Capture the cell that displays the provided text and extract its (x, y) central coordinate. 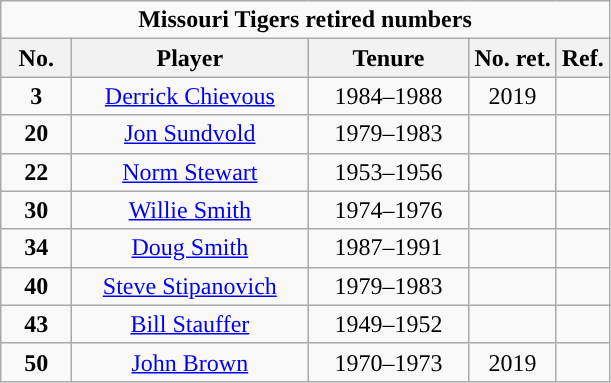
1970–1973 (388, 362)
1953–1956 (388, 172)
Jon Sundvold (190, 134)
Willie Smith (190, 210)
40 (36, 286)
34 (36, 248)
Missouri Tigers retired numbers (305, 20)
Player (190, 58)
1974–1976 (388, 210)
20 (36, 134)
Tenure (388, 58)
John Brown (190, 362)
30 (36, 210)
Norm Stewart (190, 172)
No. ret. (512, 58)
3 (36, 96)
22 (36, 172)
50 (36, 362)
Bill Stauffer (190, 324)
1949–1952 (388, 324)
Steve Stipanovich (190, 286)
Derrick Chievous (190, 96)
Ref. (582, 58)
1984–1988 (388, 96)
No. (36, 58)
Doug Smith (190, 248)
1987–1991 (388, 248)
43 (36, 324)
